Identify which cell holds the provided text, then report its [X, Y] central coordinate. 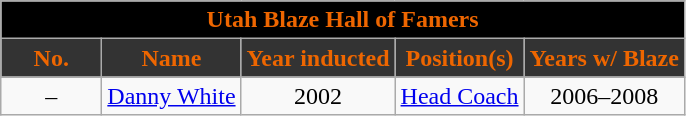
Head Coach [460, 96]
Name [172, 58]
No. [52, 58]
Year inducted [318, 58]
Position(s) [460, 58]
Utah Blaze Hall of Famers [343, 20]
– [52, 96]
Danny White [172, 96]
Years w/ Blaze [604, 58]
2006–2008 [604, 96]
2002 [318, 96]
